Output the (x, y) coordinate of the center of the cell containing the given text.  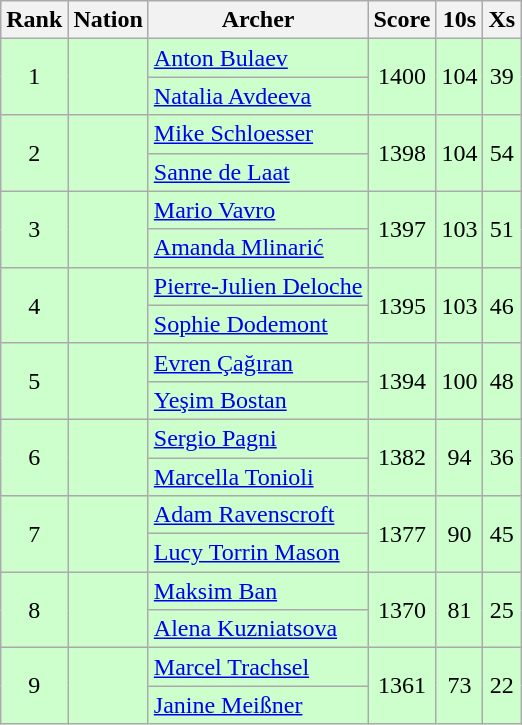
1370 (402, 610)
Archer (258, 20)
Sanne de Laat (258, 172)
6 (34, 457)
8 (34, 610)
Janine Meißner (258, 705)
73 (460, 686)
Yeşim Bostan (258, 400)
Score (402, 20)
1395 (402, 305)
7 (34, 534)
54 (502, 153)
1394 (402, 381)
39 (502, 77)
Marcella Tonioli (258, 477)
Anton Bulaev (258, 58)
36 (502, 457)
Rank (34, 20)
1400 (402, 77)
Adam Ravenscroft (258, 515)
45 (502, 534)
4 (34, 305)
Nation (108, 20)
Alena Kuzniatsova (258, 629)
1 (34, 77)
48 (502, 381)
Evren Çağıran (258, 362)
90 (460, 534)
46 (502, 305)
10s (460, 20)
Amanda Mlinarić (258, 248)
Sergio Pagni (258, 438)
3 (34, 229)
Xs (502, 20)
51 (502, 229)
1398 (402, 153)
Marcel Trachsel (258, 667)
Natalia Avdeeva (258, 96)
1361 (402, 686)
94 (460, 457)
22 (502, 686)
Pierre-Julien Deloche (258, 286)
Lucy Torrin Mason (258, 553)
Maksim Ban (258, 591)
9 (34, 686)
1397 (402, 229)
100 (460, 381)
Mike Schloesser (258, 134)
1377 (402, 534)
81 (460, 610)
2 (34, 153)
Sophie Dodemont (258, 324)
1382 (402, 457)
25 (502, 610)
5 (34, 381)
Mario Vavro (258, 210)
